Pinpoint the cell where the given text exists, returning its (X, Y) midpoint coordinate. 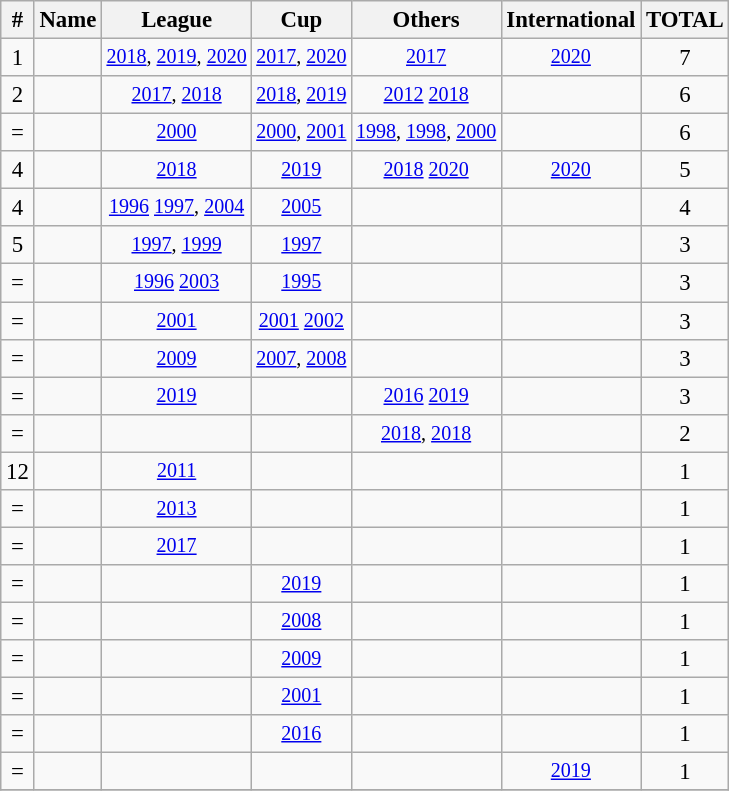
TOTAL (685, 20)
2000 (177, 133)
1997, 1999 (177, 245)
International (571, 20)
12 (18, 471)
2001 2002 (301, 321)
1996 1997, 2004 (177, 208)
2007, 2008 (301, 358)
1995 (301, 283)
1998, 1998, 2000 (426, 133)
2008 (301, 621)
7 (685, 58)
1996 2003 (177, 283)
2018, 2019 (301, 95)
# (18, 20)
2016 (301, 734)
Name (68, 20)
Cup (301, 20)
2018 2020 (426, 170)
1997 (301, 245)
Others (426, 20)
2000, 2001 (301, 133)
2013 (177, 509)
2016 2019 (426, 396)
League (177, 20)
2017, 2020 (301, 58)
2018, 2019, 2020 (177, 58)
2011 (177, 471)
2005 (301, 208)
2018, 2018 (426, 433)
2012 2018 (426, 95)
2018 (177, 170)
2017, 2018 (177, 95)
